Return the [x, y] coordinate for the center point of the cell that contains the specified text.  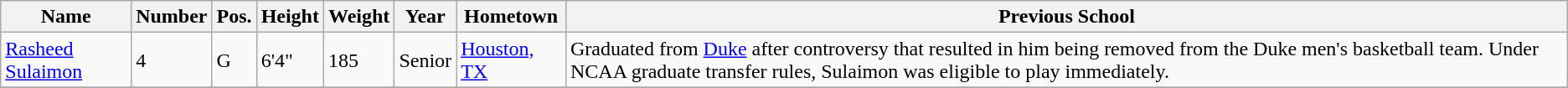
Name [66, 17]
4 [172, 60]
Weight [358, 17]
Number [172, 17]
Previous School [1066, 17]
Houston, TX [511, 60]
Senior [426, 60]
G [235, 60]
Hometown [511, 17]
185 [358, 60]
Pos. [235, 17]
Height [290, 17]
Rasheed Sulaimon [66, 60]
Year [426, 17]
6'4" [290, 60]
